Pinpoint the cell where the given text exists, returning its [X, Y] midpoint coordinate. 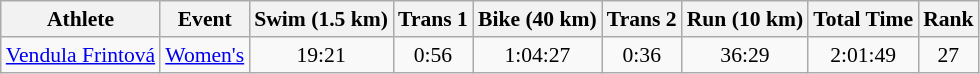
27 [948, 55]
Swim (1.5 km) [321, 19]
Run (10 km) [745, 19]
Women's [204, 55]
Rank [948, 19]
19:21 [321, 55]
Vendula Frintová [80, 55]
Total Time [863, 19]
1:04:27 [538, 55]
2:01:49 [863, 55]
Athlete [80, 19]
36:29 [745, 55]
Trans 2 [642, 19]
0:36 [642, 55]
0:56 [433, 55]
Bike (40 km) [538, 19]
Trans 1 [433, 19]
Event [204, 19]
